Search for the cell housing the specified text and yield its [X, Y] center coordinate. 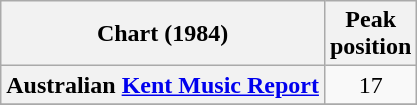
Peakposition [370, 34]
Australian Kent Music Report [163, 85]
17 [370, 85]
Chart (1984) [163, 34]
